Return the [x, y] coordinate for the center point of the cell that contains the specified text.  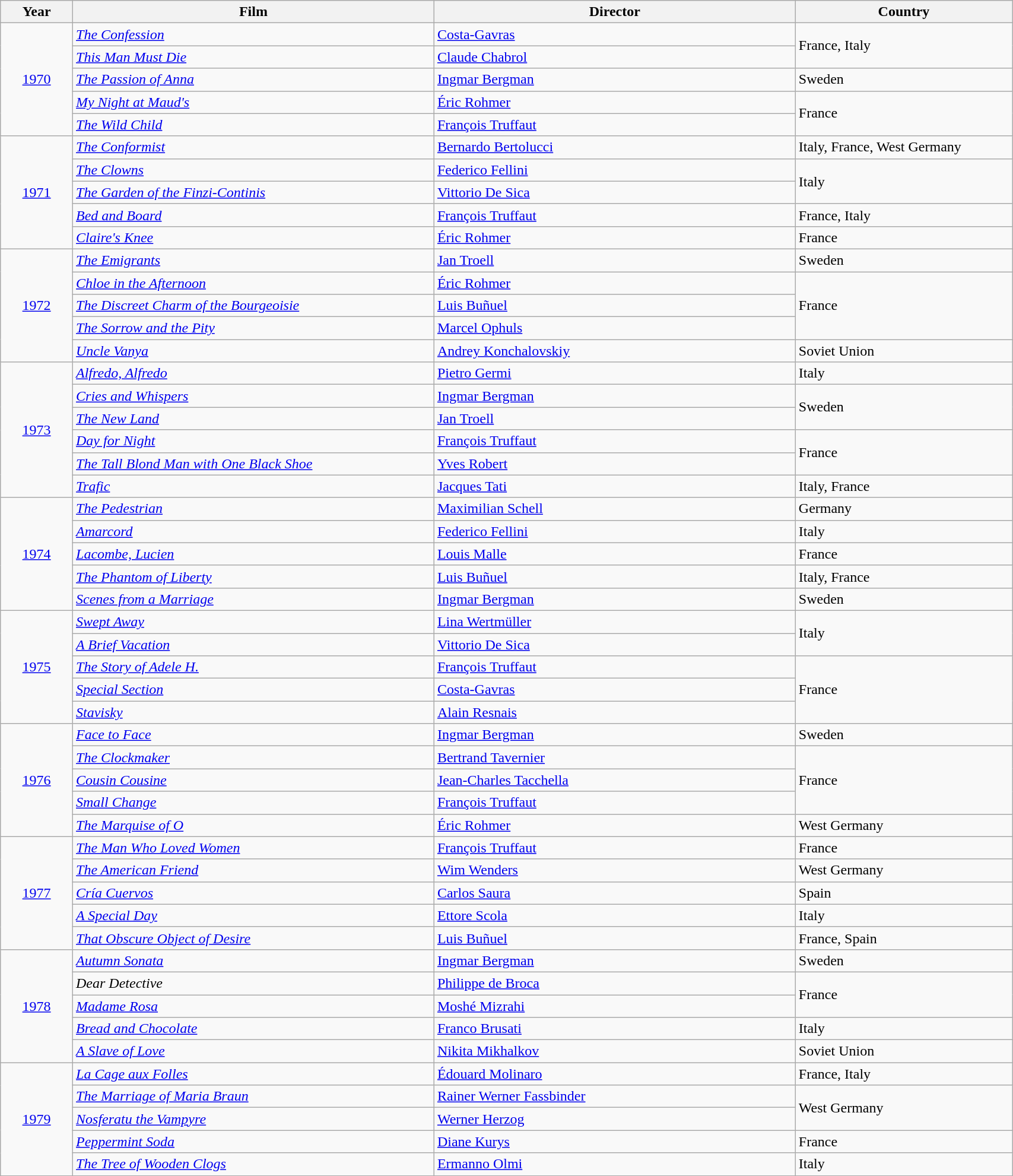
Maximilian Schell [615, 509]
Ermanno Olmi [615, 1164]
Film [254, 12]
1978 [37, 1006]
Jacques Tati [615, 486]
Philippe de Broca [615, 983]
1977 [37, 893]
Bernardo Bertolucci [615, 147]
Claude Chabrol [615, 57]
Wim Wenders [615, 870]
Andrey Konchalovskiy [615, 351]
1976 [37, 780]
This Man Must Die [254, 57]
1973 [37, 430]
1971 [37, 192]
Uncle Vanya [254, 351]
Marcel Ophuls [615, 328]
A Slave of Love [254, 1051]
Alfredo, Alfredo [254, 373]
Bertrand Tavernier [615, 757]
Jean-Charles Tacchella [615, 780]
Spain [903, 893]
Face to Face [254, 735]
Cría Cuervos [254, 893]
The Tall Blond Man with One Black Shoe [254, 464]
Alain Resnais [615, 712]
Louis Malle [615, 554]
Bed and Board [254, 215]
Country [903, 12]
Édouard Molinaro [615, 1074]
The Garden of the Finzi-Continis [254, 192]
Carlos Saura [615, 893]
The Marriage of Maria Braun [254, 1096]
1979 [37, 1119]
1970 [37, 80]
1972 [37, 305]
My Night at Maud's [254, 102]
Pietro Germi [615, 373]
Cousin Cousine [254, 780]
Yves Robert [615, 464]
Diane Kurys [615, 1142]
The Sorrow and the Pity [254, 328]
A Brief Vacation [254, 644]
The Tree of Wooden Clogs [254, 1164]
Ettore Scola [615, 915]
The Wild Child [254, 125]
La Cage aux Folles [254, 1074]
The Clockmaker [254, 757]
Stavisky [254, 712]
Lina Wertmüller [615, 622]
The Passion of Anna [254, 80]
The Conformist [254, 147]
1975 [37, 667]
Cries and Whispers [254, 396]
Moshé Mizrahi [615, 1006]
Nikita Mikhalkov [615, 1051]
Madame Rosa [254, 1006]
Germany [903, 509]
That Obscure Object of Desire [254, 938]
France, Spain [903, 938]
Amarcord [254, 531]
The Pedestrian [254, 509]
Small Change [254, 803]
Franco Brusati [615, 1029]
Claire's Knee [254, 237]
Autumn Sonata [254, 961]
Werner Herzog [615, 1119]
The Story of Adele H. [254, 667]
Rainer Werner Fassbinder [615, 1096]
Director [615, 12]
Italy, France, West Germany [903, 147]
The Discreet Charm of the Bourgeoisie [254, 306]
Swept Away [254, 622]
Chloe in the Afternoon [254, 283]
Special Section [254, 690]
Bread and Chocolate [254, 1029]
The Clowns [254, 170]
A Special Day [254, 915]
Trafic [254, 486]
1974 [37, 554]
Dear Detective [254, 983]
The Emigrants [254, 260]
The Man Who Loved Women [254, 848]
The Confession [254, 34]
Day for Night [254, 441]
Scenes from a Marriage [254, 599]
Nosferatu the Vampyre [254, 1119]
The Marquise of O [254, 825]
Peppermint Soda [254, 1142]
Year [37, 12]
The Phantom of Liberty [254, 576]
The American Friend [254, 870]
Lacombe, Lucien [254, 554]
The New Land [254, 419]
